Locate the cell with the specified text and output its (x, y) center coordinate. 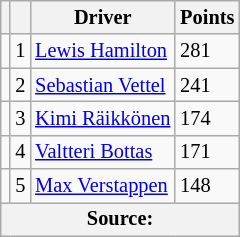
Valtteri Bottas (102, 152)
4 (20, 152)
3 (20, 118)
2 (20, 85)
174 (207, 118)
Lewis Hamilton (102, 51)
5 (20, 186)
Points (207, 17)
Sebastian Vettel (102, 85)
241 (207, 85)
281 (207, 51)
Kimi Räikkönen (102, 118)
171 (207, 152)
Max Verstappen (102, 186)
1 (20, 51)
148 (207, 186)
Driver (102, 17)
Source: (120, 219)
